Scan for the cell matching the given text and deliver its [x, y] coordinate at center. 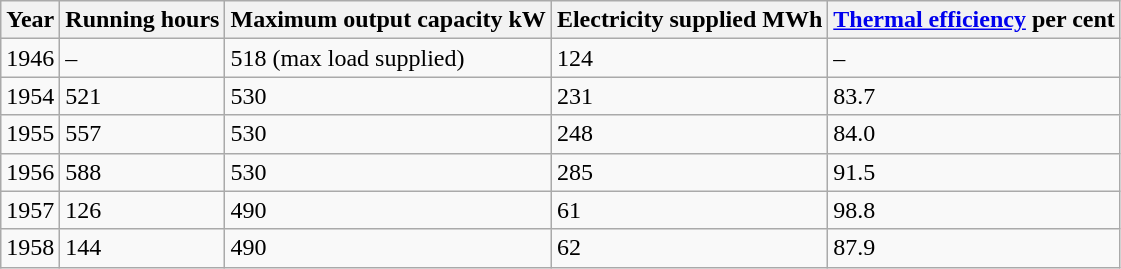
61 [689, 210]
83.7 [974, 96]
84.0 [974, 134]
Year [30, 20]
91.5 [974, 172]
1955 [30, 134]
1958 [30, 248]
Electricity supplied MWh [689, 20]
62 [689, 248]
518 (max load supplied) [388, 58]
1957 [30, 210]
Maximum output capacity kW [388, 20]
521 [142, 96]
Thermal efficiency per cent [974, 20]
87.9 [974, 248]
144 [142, 248]
126 [142, 210]
1954 [30, 96]
124 [689, 58]
557 [142, 134]
98.8 [974, 210]
285 [689, 172]
1946 [30, 58]
Running hours [142, 20]
248 [689, 134]
1956 [30, 172]
588 [142, 172]
231 [689, 96]
